Locate the cell with the specified text and output its [X, Y] center coordinate. 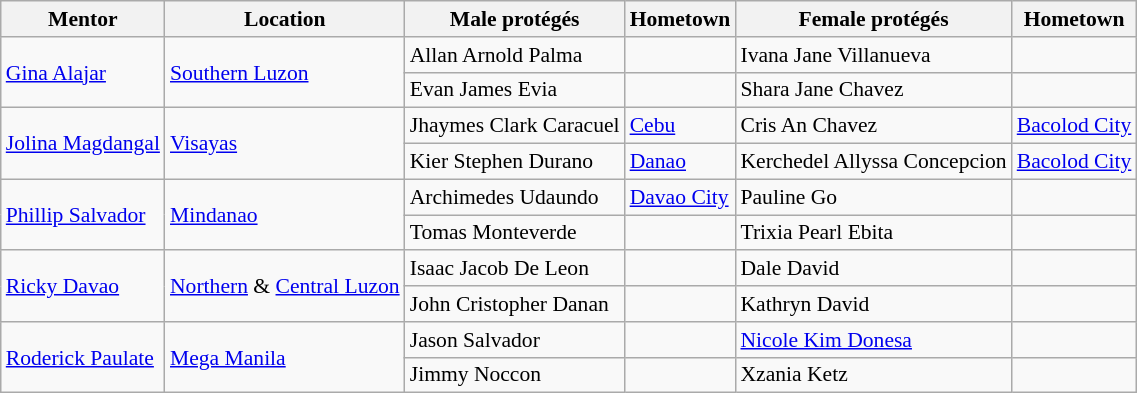
Ricky Davao [83, 286]
Male protégés [515, 19]
Mentor [83, 19]
Cebu [680, 126]
Jhaymes Clark Caracuel [515, 126]
Jason Salvador [515, 340]
Mega Manila [285, 358]
Allan Arnold Palma [515, 55]
Southern Luzon [285, 72]
Danao [680, 162]
Gina Alajar [83, 72]
Location [285, 19]
Pauline Go [873, 197]
Kathryn David [873, 304]
Kier Stephen Durano [515, 162]
Dale David [873, 269]
Evan James Evia [515, 90]
Jimmy Noccon [515, 375]
Female protégés [873, 19]
Roderick Paulate [83, 358]
Kerchedel Allyssa Concepcion [873, 162]
Northern & Central Luzon [285, 286]
Trixia Pearl Ebita [873, 233]
Isaac Jacob De Leon [515, 269]
Shara Jane Chavez [873, 90]
Mindanao [285, 214]
Tomas Monteverde [515, 233]
Ivana Jane Villanueva [873, 55]
Archimedes Udaundo [515, 197]
Visayas [285, 144]
John Cristopher Danan [515, 304]
Cris An Chavez [873, 126]
Nicole Kim Donesa [873, 340]
Phillip Salvador [83, 214]
Jolina Magdangal [83, 144]
Xzania Ketz [873, 375]
Davao City [680, 197]
